Locate the cell with the specified text and output its (x, y) center coordinate. 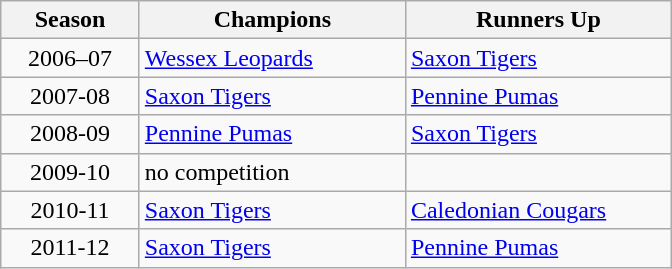
Caledonian Cougars (538, 210)
2010-11 (70, 210)
2008-09 (70, 134)
Runners Up (538, 20)
2009-10 (70, 172)
2007-08 (70, 96)
2006–07 (70, 58)
no competition (272, 172)
Wessex Leopards (272, 58)
2011-12 (70, 248)
Champions (272, 20)
Season (70, 20)
